From the cell containing the given text, extract its center point as (x, y) coordinate. 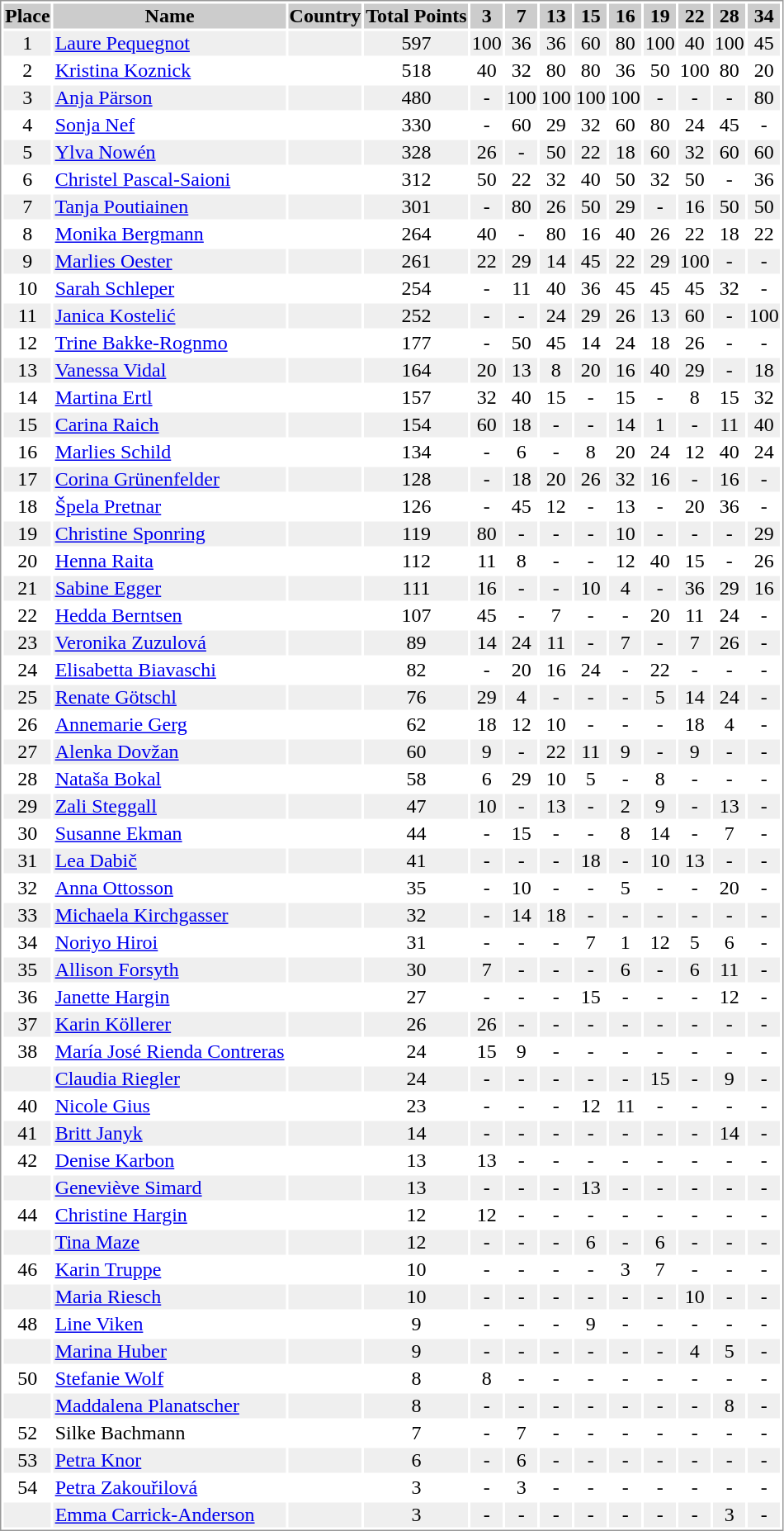
Christine Hargin (170, 1215)
Silke Bachmann (170, 1433)
312 (416, 179)
154 (416, 425)
112 (416, 561)
Line Viken (170, 1324)
Emma Carrick-Anderson (170, 1515)
Monika Bergmann (170, 234)
Alenka Dovžan (170, 752)
Petra Zakouřilová (170, 1487)
518 (416, 70)
301 (416, 207)
177 (416, 343)
Maria Riesch (170, 1297)
111 (416, 589)
Tina Maze (170, 1243)
María José Rienda Contreras (170, 1051)
62 (416, 724)
33 (27, 916)
Ylva Nowén (170, 153)
Stefanie Wolf (170, 1378)
264 (416, 234)
Špela Pretnar (170, 506)
Vanessa Vidal (170, 371)
Trine Bakke-Rognmo (170, 343)
Kristina Koznick (170, 70)
Britt Janyk (170, 1134)
Denise Karbon (170, 1160)
Laure Pequegnot (170, 44)
Michaela Kirchgasser (170, 916)
254 (416, 288)
Veronika Zuzulová (170, 643)
126 (416, 506)
330 (416, 125)
Tanja Poutiainen (170, 207)
Name (170, 16)
Susanne Ekman (170, 833)
Sonja Nef (170, 125)
Noriyo Hiroi (170, 942)
Annemarie Gerg (170, 724)
Corina Grünenfelder (170, 480)
Place (27, 16)
Hedda Berntsen (170, 615)
Elisabetta Biavaschi (170, 670)
Anna Ottosson (170, 888)
Lea Dabič (170, 861)
252 (416, 316)
Allison Forsyth (170, 970)
134 (416, 452)
119 (416, 534)
597 (416, 44)
Janica Kostelić (170, 316)
54 (27, 1487)
89 (416, 643)
76 (416, 698)
Sabine Egger (170, 589)
480 (416, 98)
107 (416, 615)
Martina Ertl (170, 397)
Janette Hargin (170, 997)
Country (325, 16)
Zali Steggall (170, 807)
Renate Götschl (170, 698)
Marlies Schild (170, 452)
47 (416, 807)
Claudia Riegler (170, 1079)
82 (416, 670)
46 (27, 1269)
Marina Huber (170, 1352)
58 (416, 779)
Anja Pärson (170, 98)
Maddalena Planatscher (170, 1406)
Marlies Oester (170, 262)
Nicole Gius (170, 1106)
164 (416, 371)
Nataša Bokal (170, 779)
Christel Pascal-Saioni (170, 179)
157 (416, 397)
Karin Köllerer (170, 1025)
Geneviève Simard (170, 1188)
Henna Raita (170, 561)
Petra Knor (170, 1461)
Sarah Schleper (170, 288)
25 (27, 698)
42 (27, 1160)
17 (27, 480)
Christine Sponring (170, 534)
48 (27, 1324)
21 (27, 589)
261 (416, 262)
37 (27, 1025)
Karin Truppe (170, 1269)
52 (27, 1433)
Total Points (416, 16)
328 (416, 153)
38 (27, 1051)
128 (416, 480)
53 (27, 1461)
Carina Raich (170, 425)
